Detect which cell encompasses the target text, then output its [x, y] center coordinate. 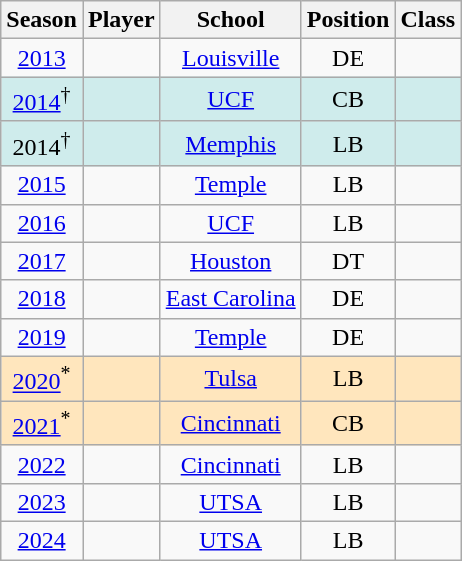
2020* [42, 378]
Season [42, 20]
2023 [42, 502]
Tulsa [230, 378]
2015 [42, 185]
DT [348, 261]
Louisville [230, 58]
School [230, 20]
East Carolina [230, 299]
2024 [42, 541]
2021* [42, 424]
2018 [42, 299]
Houston [230, 261]
2016 [42, 223]
2022 [42, 464]
Player [121, 20]
Class [428, 20]
2017 [42, 261]
2013 [42, 58]
Position [348, 20]
2019 [42, 337]
Memphis [230, 144]
